Pinpoint the cell where the given text exists, returning its [X, Y] midpoint coordinate. 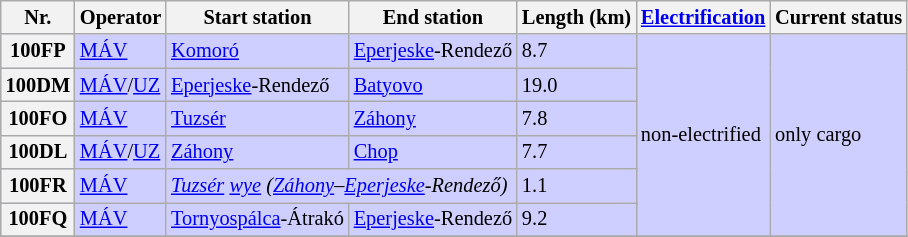
End station [433, 17]
19.0 [576, 85]
100DL [38, 152]
100FQ [38, 219]
Tuzsér [258, 118]
only cargo [838, 135]
100DM [38, 85]
7.8 [576, 118]
7.7 [576, 152]
Tornyospálca-Átrakó [258, 219]
1.1 [576, 186]
9.2 [576, 219]
non-electrified [703, 135]
Length (km) [576, 17]
Batyovo [433, 85]
Start station [258, 17]
100FO [38, 118]
Chop [433, 152]
Current status [838, 17]
8.7 [576, 51]
Komoró [258, 51]
Operator [120, 17]
Electrification [703, 17]
100FP [38, 51]
Tuzsér wye (Záhony–Eperjeske-Rendező) [342, 186]
Nr. [38, 17]
100FR [38, 186]
